Pinpoint the cell where the given text exists, returning its (x, y) midpoint coordinate. 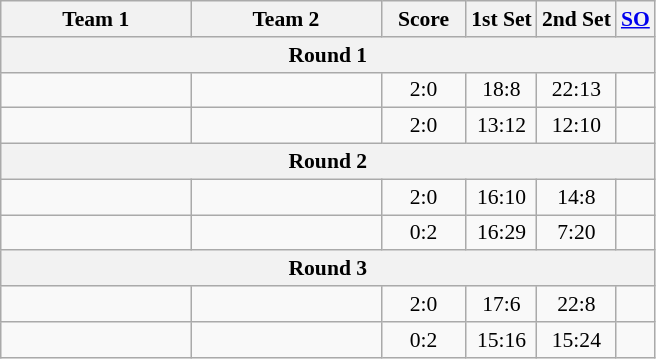
16:10 (502, 197)
SO (636, 19)
Team 1 (96, 19)
17:6 (502, 304)
18:8 (502, 90)
Round 3 (328, 269)
Score (424, 19)
12:10 (576, 126)
15:16 (502, 340)
15:24 (576, 340)
2nd Set (576, 19)
22:13 (576, 90)
Round 2 (328, 162)
22:8 (576, 304)
14:8 (576, 197)
13:12 (502, 126)
Round 1 (328, 55)
1st Set (502, 19)
7:20 (576, 233)
16:29 (502, 233)
Team 2 (286, 19)
